From the cell containing the given text, extract its center point as [X, Y] coordinate. 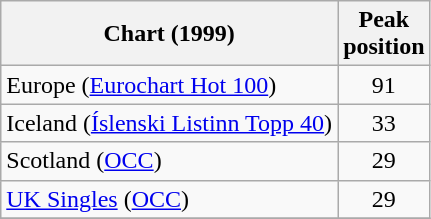
Peakposition [384, 34]
Europe (Eurochart Hot 100) [170, 85]
Scotland (OCC) [170, 161]
Iceland (Íslenski Listinn Topp 40) [170, 123]
Chart (1999) [170, 34]
91 [384, 85]
33 [384, 123]
UK Singles (OCC) [170, 199]
